For the text-containing cell, return its midpoint in (x, y) coordinate format. 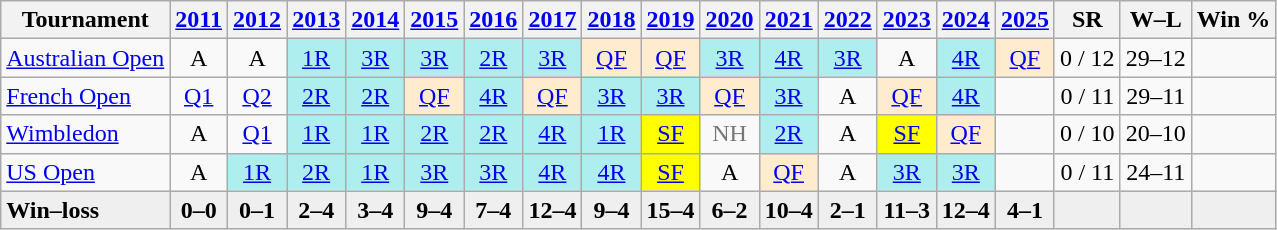
2017 (552, 20)
2012 (258, 20)
0 / 10 (1087, 134)
2013 (316, 20)
2015 (434, 20)
20–10 (1156, 134)
Q2 (258, 96)
7–4 (494, 210)
W–L (1156, 20)
SR (1087, 20)
Australian Open (86, 58)
US Open (86, 172)
4–1 (1024, 210)
Win % (1234, 20)
2016 (494, 20)
NH (730, 134)
2018 (612, 20)
6–2 (730, 210)
11–3 (906, 210)
2025 (1024, 20)
29–12 (1156, 58)
24–11 (1156, 172)
Tournament (86, 20)
2011 (199, 20)
15–4 (670, 210)
29–11 (1156, 96)
3–4 (376, 210)
0–0 (199, 210)
2021 (788, 20)
2–4 (316, 210)
2022 (848, 20)
2024 (966, 20)
10–4 (788, 210)
Wimbledon (86, 134)
0 / 12 (1087, 58)
2019 (670, 20)
2014 (376, 20)
Win–loss (86, 210)
0–1 (258, 210)
2023 (906, 20)
French Open (86, 96)
2020 (730, 20)
2–1 (848, 210)
